Determine the [x, y] coordinate at the center of the cell enclosing the given text.  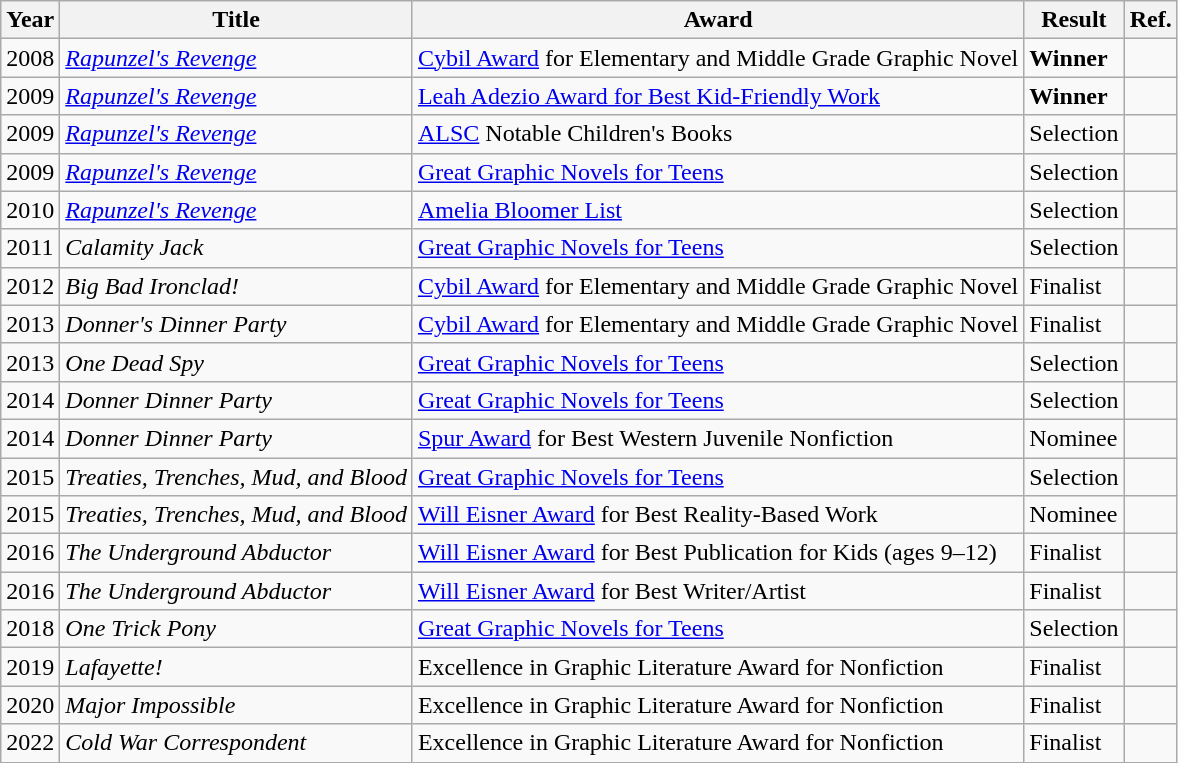
2008 [30, 58]
One Dead Spy [236, 362]
2018 [30, 629]
Leah Adezio Award for Best Kid-Friendly Work [718, 96]
Big Bad Ironclad! [236, 286]
Year [30, 20]
Will Eisner Award for Best Publication for Kids (ages 9–12) [718, 553]
Calamity Jack [236, 248]
Result [1074, 20]
ALSC Notable Children's Books [718, 134]
2012 [30, 286]
Will Eisner Award for Best Reality-Based Work [718, 515]
One Trick Pony [236, 629]
2011 [30, 248]
Major Impossible [236, 705]
2010 [30, 210]
Cold War Correspondent [236, 743]
Spur Award for Best Western Juvenile Nonfiction [718, 438]
Lafayette! [236, 667]
Will Eisner Award for Best Writer/Artist [718, 591]
Ref. [1150, 20]
Title [236, 20]
2020 [30, 705]
Amelia Bloomer List [718, 210]
Award [718, 20]
Donner's Dinner Party [236, 324]
2022 [30, 743]
2019 [30, 667]
